Output the [x, y] coordinate of the center of the cell containing the given text.  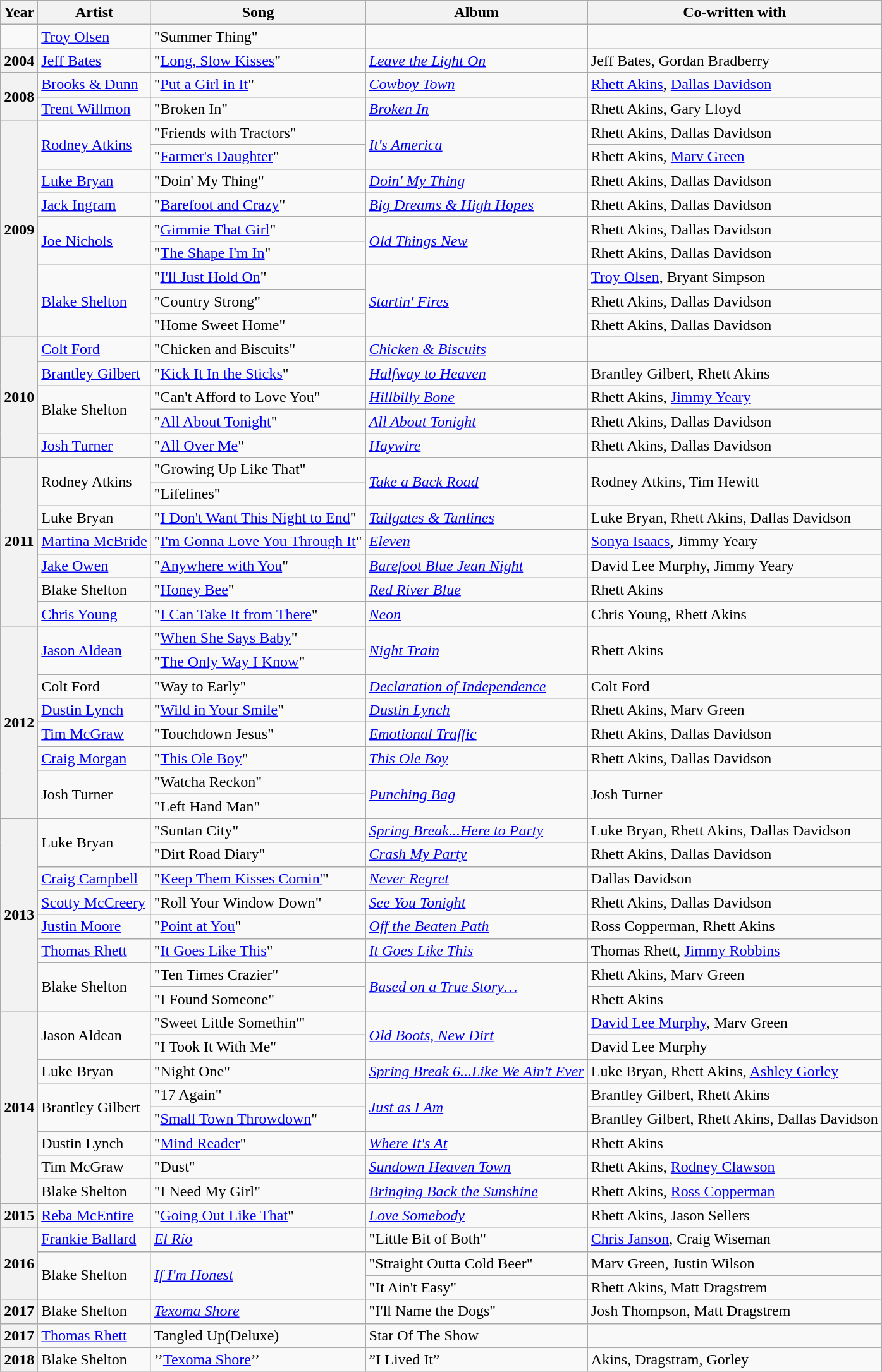
Love Somebody [477, 1215]
Doin' My Thing [477, 181]
Haywire [477, 446]
Spring Break 6...Like We Ain't Ever [477, 1071]
"I Found Someone" [258, 999]
Broken In [477, 109]
Emotional Traffic [477, 734]
Jake Owen [94, 566]
"It Goes Like This" [258, 950]
"Honey Bee" [258, 590]
Scotty McCreery [94, 902]
"Watcha Reckon" [258, 782]
Off the Beaten Path [477, 926]
Star Of The Show [477, 1335]
"Ten Times Crazier" [258, 974]
Ross Copperman, Rhett Akins [735, 926]
"I'll Just Hold On" [258, 277]
2016 [19, 1263]
Leave the Light On [477, 61]
2012 [19, 722]
Just as I Am [477, 1107]
Halfway to Heaven [477, 373]
"Doin' My Thing" [258, 181]
Jeff Bates, Gordan Bradberry [735, 61]
Troy Olsen, Bryant Simpson [735, 277]
Frankie Ballard [94, 1239]
Bringing Back the Sunshine [477, 1191]
Chris Young, Rhett Akins [735, 614]
"Broken In" [258, 109]
Joe Nichols [94, 241]
"I'll Name the Dogs" [477, 1311]
2015 [19, 1215]
"Long, Slow Kisses" [258, 61]
Startin' Fires [477, 301]
Texoma Shore [258, 1311]
Never Regret [477, 878]
"Kick It In the Sticks" [258, 373]
"Little Bit of Both" [477, 1239]
"Night One" [258, 1071]
"Way to Early" [258, 686]
"Gimmie That Girl" [258, 229]
"Put a Girl in It" [258, 85]
2010 [19, 398]
’’Texoma Shore’’ [258, 1359]
"Dust" [258, 1167]
"Mind Reader" [258, 1143]
Red River Blue [477, 590]
Josh Thompson, Matt Dragstrem [735, 1311]
Trent Willmon [94, 109]
2018 [19, 1359]
"The Shape I'm In" [258, 253]
Cowboy Town [477, 85]
Tangled Up(Deluxe) [258, 1335]
"Roll Your Window Down" [258, 902]
Rhett Akins, Jason Sellers [735, 1215]
Chris Young [94, 614]
Year [19, 13]
"Anywhere with You" [258, 566]
Big Dreams & High Hopes [477, 205]
"When She Says Baby" [258, 638]
Hillbilly Bone [477, 398]
"Point at You" [258, 926]
It Goes Like This [477, 950]
"Friends with Tractors" [258, 133]
Co-written with [735, 13]
Sundown Heaven Town [477, 1167]
2011 [19, 542]
2008 [19, 97]
Dallas Davidson [735, 878]
"The Only Way I Know" [258, 662]
"All About Tonight" [258, 422]
"Sweet Little Somethin'" [258, 1023]
Craig Morgan [94, 758]
"Dirt Road Diary" [258, 854]
Song [258, 13]
Spring Break...Here to Party [477, 830]
"Straight Outta Cold Beer" [477, 1263]
Eleven [477, 542]
"Barefoot and Crazy" [258, 205]
El Río [258, 1239]
If I'm Honest [258, 1275]
"Going Out Like That" [258, 1215]
Punching Bag [477, 794]
"Growing Up Like That" [258, 470]
"Country Strong" [258, 301]
Chicken & Biscuits [477, 349]
"Suntan City" [258, 830]
Artist [94, 13]
Album [477, 13]
Rodney Atkins, Tim Hewitt [735, 482]
Take a Back Road [477, 482]
All About Tonight [477, 422]
Brantley Gilbert, Rhett Akins, Dallas Davidson [735, 1119]
Sonya Isaacs, Jimmy Yeary [735, 542]
2014 [19, 1107]
"Lifelines" [258, 494]
"Farmer's Daughter" [258, 157]
Night Train [477, 650]
"Keep Them Kisses Comin'" [258, 878]
It's America [477, 145]
Rhett Akins, Gary Lloyd [735, 109]
"Summer Thing" [258, 37]
2009 [19, 229]
Rhett Akins, Ross Copperman [735, 1191]
Marv Green, Justin Wilson [735, 1263]
"All Over Me" [258, 446]
Troy Olsen [94, 37]
"I'm Gonna Love You Through It" [258, 542]
Old Boots, New Dirt [477, 1035]
Justin Moore [94, 926]
Luke Bryan, Rhett Akins, Ashley Gorley [735, 1071]
"Home Sweet Home" [258, 325]
See You Tonight [477, 902]
"I Don't Want This Night to End" [258, 518]
"I Can Take It from There" [258, 614]
Rhett Akins, Matt Dragstrem [735, 1287]
Declaration of Independence [477, 686]
"This Ole Boy" [258, 758]
"I Need My Girl" [258, 1191]
Neon [477, 614]
Jack Ingram [94, 205]
"Left Hand Man" [258, 806]
Where It's At [477, 1143]
David Lee Murphy, Marv Green [735, 1023]
”I Lived It” [477, 1359]
Jeff Bates [94, 61]
"Touchdown Jesus" [258, 734]
Akins, Dragstram, Gorley [735, 1359]
"I Took It With Me" [258, 1047]
Brooks & Dunn [94, 85]
This Ole Boy [477, 758]
2004 [19, 61]
Martina McBride [94, 542]
Old Things New [477, 241]
"Can't Afford to Love You" [258, 398]
David Lee Murphy, Jimmy Yeary [735, 566]
Rhett Akins, Jimmy Yeary [735, 398]
Tailgates & Tanlines [477, 518]
"Wild in Your Smile" [258, 710]
Craig Campbell [94, 878]
2013 [19, 914]
Barefoot Blue Jean Night [477, 566]
"Small Town Throwdown" [258, 1119]
"It Ain't Easy" [477, 1287]
Reba McEntire [94, 1215]
"17 Again" [258, 1095]
Thomas Rhett, Jimmy Robbins [735, 950]
David Lee Murphy [735, 1047]
Chris Janson, Craig Wiseman [735, 1239]
"Chicken and Biscuits" [258, 349]
Crash My Party [477, 854]
Rhett Akins, Rodney Clawson [735, 1167]
Based on a True Story… [477, 987]
